Provide the (X, Y) coordinate of the cell's center where the given text is located.  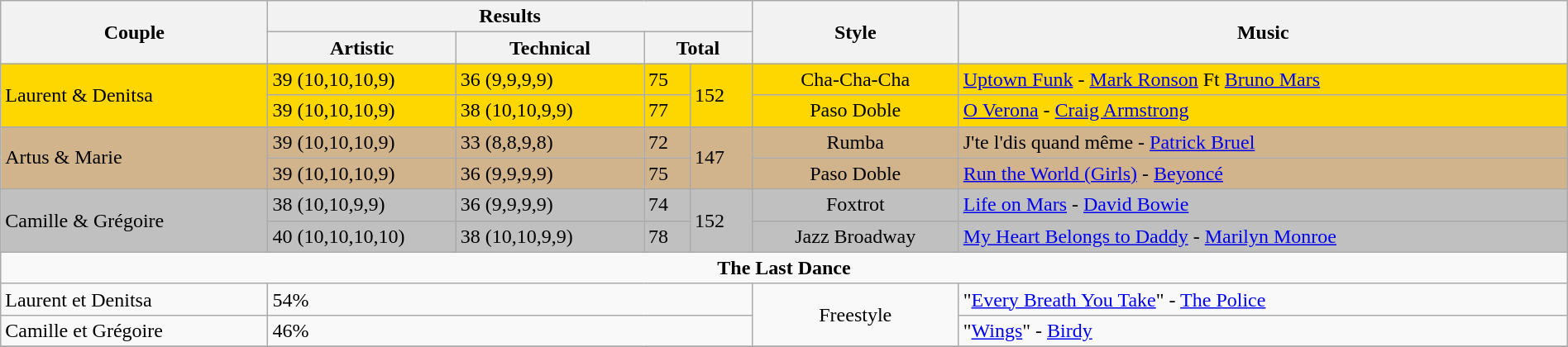
Total (698, 48)
147 (721, 158)
"Every Breath You Take" - The Police (1263, 299)
Artistic (362, 48)
Style (855, 32)
Music (1263, 32)
Artus & Marie (134, 158)
Run the World (Girls) - Beyoncé (1263, 173)
Technical (549, 48)
Couple (134, 32)
Camille & Grégoire (134, 221)
J'te l'dis quand même - Patrick Bruel (1263, 142)
Foxtrot (855, 205)
Camille et Grégoire (134, 330)
Cha-Cha-Cha (855, 79)
Uptown Funk - Mark Ronson Ft Bruno Mars (1263, 79)
Results (509, 17)
Life on Mars - David Bowie (1263, 205)
74 (667, 205)
O Verona - Craig Armstrong (1263, 111)
40 (10,10,10,10) (362, 236)
72 (667, 142)
Rumba (855, 142)
77 (667, 111)
33 (8,8,9,8) (549, 142)
"Wings" - Birdy (1263, 330)
46% (509, 330)
Freestyle (855, 315)
Jazz Broadway (855, 236)
My Heart Belongs to Daddy - Marilyn Monroe (1263, 236)
Laurent & Denitsa (134, 95)
54% (509, 299)
The Last Dance (784, 268)
Laurent et Denitsa (134, 299)
78 (667, 236)
